Determine the [x, y] coordinate at the center of the cell enclosing the given text.  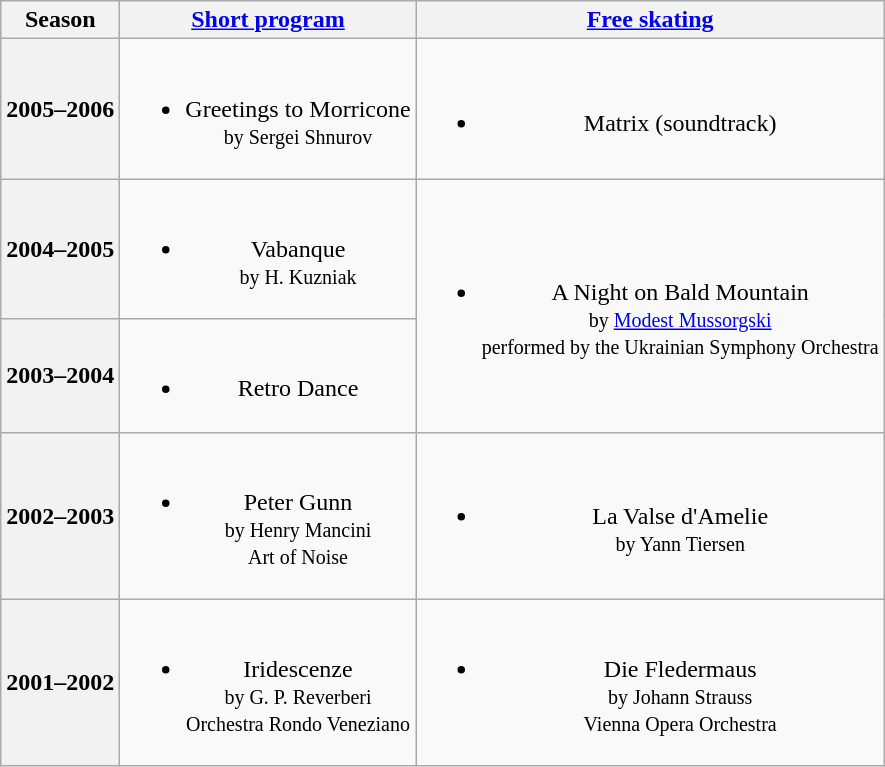
2004–2005 [60, 249]
2003–2004 [60, 376]
Die Fledermaus by Johann Strauss Vienna Opera Orchestra [650, 682]
Matrix (soundtrack) [650, 109]
Peter Gunn by Henry Mancini Art of Noise [268, 516]
Iridescenze by G. P. Reverberi Orchestra Rondo Veneziano [268, 682]
Retro Dance [268, 376]
Free skating [650, 20]
Season [60, 20]
2002–2003 [60, 516]
2005–2006 [60, 109]
La Valse d'Amelie by Yann Tiersen [650, 516]
A Night on Bald Mountain by Modest Mussorgski performed by the Ukrainian Symphony Orchestra [650, 306]
2001–2002 [60, 682]
Short program [268, 20]
Vabanque by H. Kuzniak [268, 249]
Greetings to Morricone by Sergei Shnurov [268, 109]
